Locate the cell with the specified text and output its (X, Y) center coordinate. 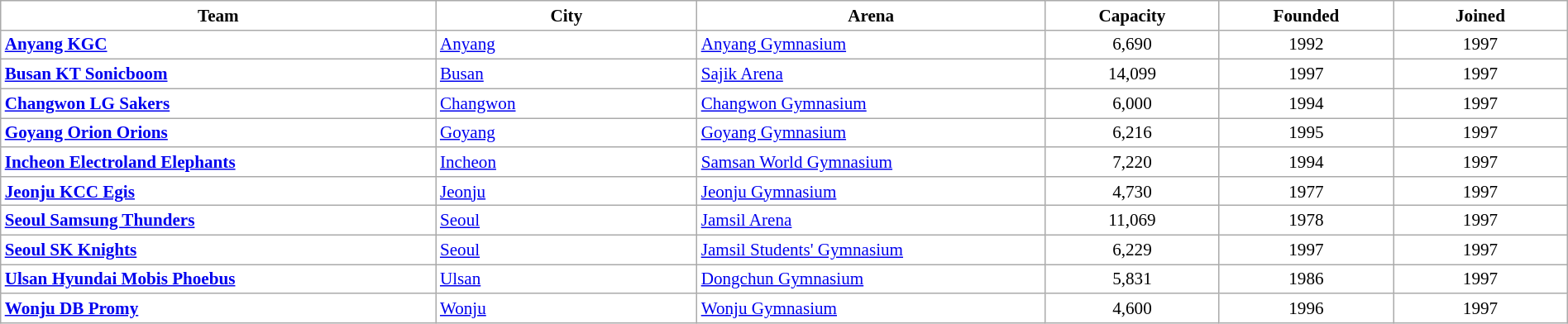
Jamsil Students' Gymnasium (872, 250)
6,690 (1132, 45)
Joined (1480, 15)
Sajik Arena (872, 74)
Busan KT Sonicboom (218, 74)
4,730 (1132, 190)
Ulsan Hyundai Mobis Phoebus (218, 279)
6,216 (1132, 132)
Changwon (566, 102)
Wonju (566, 307)
Wonju DB Promy (218, 307)
Seoul SK Knights (218, 250)
Goyang Gymnasium (872, 132)
1978 (1306, 220)
Seoul Samsung Thunders (218, 220)
Anyang KGC (218, 45)
Ulsan (566, 279)
Wonju Gymnasium (872, 307)
Anyang (566, 45)
Incheon (566, 162)
Jamsil Arena (872, 220)
1996 (1306, 307)
Arena (872, 15)
Goyang Orion Orions (218, 132)
Capacity (1132, 15)
5,831 (1132, 279)
Jeonju KCC Egis (218, 190)
Anyang Gymnasium (872, 45)
Changwon LG Sakers (218, 102)
1977 (1306, 190)
6,000 (1132, 102)
14,099 (1132, 74)
Jeonju (566, 190)
Busan (566, 74)
City (566, 15)
Founded (1306, 15)
Changwon Gymnasium (872, 102)
7,220 (1132, 162)
11,069 (1132, 220)
6,229 (1132, 250)
Incheon Electroland Elephants (218, 162)
1986 (1306, 279)
1992 (1306, 45)
1995 (1306, 132)
Team (218, 15)
Samsan World Gymnasium (872, 162)
Dongchun Gymnasium (872, 279)
Goyang (566, 132)
4,600 (1132, 307)
Jeonju Gymnasium (872, 190)
